Capture the cell that displays the provided text and extract its [X, Y] central coordinate. 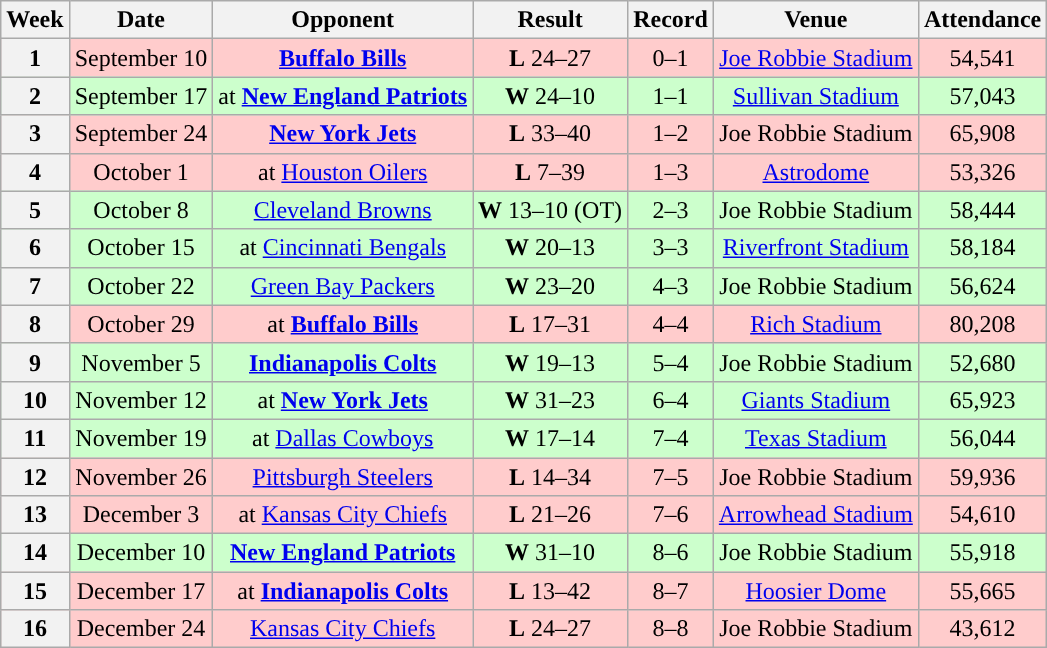
Cleveland Browns [343, 210]
1–1 [671, 96]
September 17 [141, 96]
at New England Patriots [343, 96]
L 17–31 [550, 324]
59,936 [982, 477]
6 [35, 248]
80,208 [982, 324]
December 10 [141, 553]
Texas Stadium [816, 438]
at Dallas Cowboys [343, 438]
7–6 [671, 515]
3–3 [671, 248]
at Houston Oilers [343, 172]
September 10 [141, 58]
0–1 [671, 58]
1–3 [671, 172]
Arrowhead Stadium [816, 515]
55,665 [982, 591]
8–8 [671, 629]
15 [35, 591]
W 13–10 (OT) [550, 210]
September 24 [141, 134]
56,624 [982, 286]
at Indianapolis Colts [343, 591]
W 31–23 [550, 400]
Green Bay Packers [343, 286]
at Buffalo Bills [343, 324]
Week [35, 20]
65,908 [982, 134]
10 [35, 400]
Giants Stadium [816, 400]
Sullivan Stadium [816, 96]
Kansas City Chiefs [343, 629]
7–5 [671, 477]
November 5 [141, 362]
58,184 [982, 248]
Venue [816, 20]
October 1 [141, 172]
5–4 [671, 362]
New York Jets [343, 134]
November 26 [141, 477]
6–4 [671, 400]
W 20–13 [550, 248]
Pittsburgh Steelers [343, 477]
7–4 [671, 438]
at Kansas City Chiefs [343, 515]
Attendance [982, 20]
W 23–20 [550, 286]
Astrodome [816, 172]
9 [35, 362]
Opponent [343, 20]
L 13–42 [550, 591]
4 [35, 172]
December 17 [141, 591]
54,610 [982, 515]
1–2 [671, 134]
October 15 [141, 248]
Date [141, 20]
October 29 [141, 324]
52,680 [982, 362]
58,444 [982, 210]
13 [35, 515]
7 [35, 286]
2–3 [671, 210]
Riverfront Stadium [816, 248]
December 24 [141, 629]
L 14–34 [550, 477]
43,612 [982, 629]
November 12 [141, 400]
Record [671, 20]
December 3 [141, 515]
4–4 [671, 324]
8–7 [671, 591]
W 17–14 [550, 438]
Buffalo Bills [343, 58]
October 8 [141, 210]
New England Patriots [343, 553]
12 [35, 477]
3 [35, 134]
W 24–10 [550, 96]
8–6 [671, 553]
53,326 [982, 172]
Result [550, 20]
Rich Stadium [816, 324]
56,044 [982, 438]
Hoosier Dome [816, 591]
L 21–26 [550, 515]
L 7–39 [550, 172]
1 [35, 58]
11 [35, 438]
2 [35, 96]
8 [35, 324]
14 [35, 553]
65,923 [982, 400]
November 19 [141, 438]
16 [35, 629]
W 19–13 [550, 362]
Indianapolis Colts [343, 362]
54,541 [982, 58]
L 33–40 [550, 134]
at New York Jets [343, 400]
October 22 [141, 286]
5 [35, 210]
55,918 [982, 553]
W 31–10 [550, 553]
at Cincinnati Bengals [343, 248]
4–3 [671, 286]
57,043 [982, 96]
